Identify which cell holds the provided text, then report its [X, Y] central coordinate. 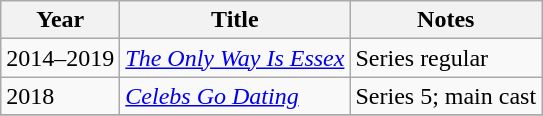
The Only Way Is Essex [235, 58]
Celebs Go Dating [235, 96]
Title [235, 20]
2018 [60, 96]
Notes [446, 20]
2014–2019 [60, 58]
Series 5; main cast [446, 96]
Year [60, 20]
Series regular [446, 58]
